Locate the cell with the specified text and output its (x, y) center coordinate. 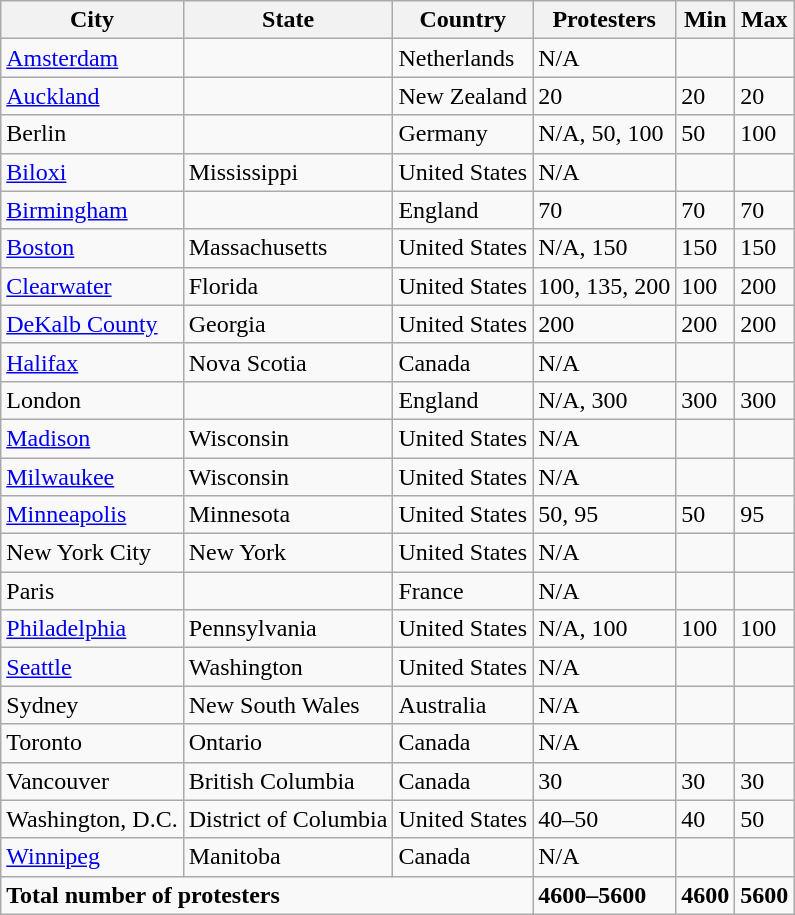
Netherlands (463, 58)
Germany (463, 134)
N/A, 300 (604, 400)
Florida (288, 286)
Total number of protesters (267, 895)
Georgia (288, 324)
Washington, D.C. (92, 819)
Min (706, 20)
4600 (706, 895)
Minnesota (288, 515)
5600 (764, 895)
Birmingham (92, 210)
50, 95 (604, 515)
N/A, 50, 100 (604, 134)
Auckland (92, 96)
95 (764, 515)
Milwaukee (92, 477)
100, 135, 200 (604, 286)
Boston (92, 248)
District of Columbia (288, 819)
City (92, 20)
Minneapolis (92, 515)
Mississippi (288, 172)
Paris (92, 591)
Protesters (604, 20)
New York City (92, 553)
Madison (92, 438)
Halifax (92, 362)
Toronto (92, 743)
Manitoba (288, 857)
London (92, 400)
New South Wales (288, 705)
Australia (463, 705)
DeKalb County (92, 324)
Winnipeg (92, 857)
40 (706, 819)
N/A, 100 (604, 629)
4600–5600 (604, 895)
Country (463, 20)
Massachusetts (288, 248)
Sydney (92, 705)
Amsterdam (92, 58)
Philadelphia (92, 629)
Nova Scotia (288, 362)
Washington (288, 667)
Seattle (92, 667)
British Columbia (288, 781)
40–50 (604, 819)
Pennsylvania (288, 629)
France (463, 591)
Biloxi (92, 172)
New Zealand (463, 96)
Berlin (92, 134)
State (288, 20)
New York (288, 553)
Vancouver (92, 781)
N/A, 150 (604, 248)
Max (764, 20)
Ontario (288, 743)
Clearwater (92, 286)
